Search for the cell housing the specified text and yield its (X, Y) center coordinate. 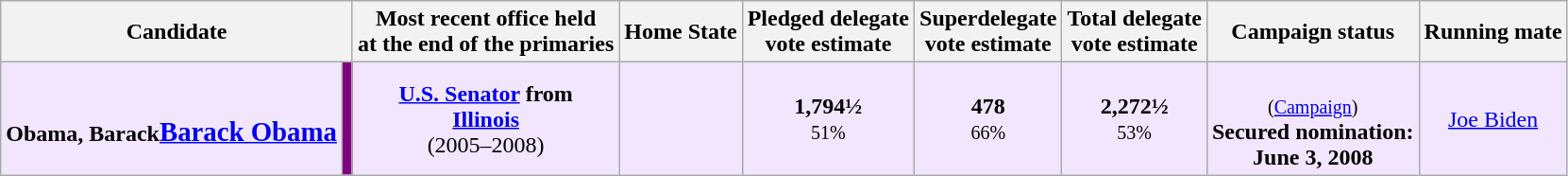
Most recent office heldat the end of the primaries (485, 32)
Superdelegatevote estimate (988, 32)
Campaign status (1312, 32)
Running mate (1493, 32)
Pledged delegatevote estimate (828, 32)
47866% (988, 119)
Joe Biden (1493, 119)
(Campaign)Secured nomination: June 3, 2008 (1312, 119)
Home State (681, 32)
U.S. Senator fromIllinois(2005–2008) (485, 119)
Candidate (177, 32)
1,794½51% (828, 119)
2,272½53% (1135, 119)
Total delegatevote estimate (1135, 32)
Obama, BarackBarack Obama (172, 119)
